Output the (X, Y) coordinate of the center of the cell containing the given text.  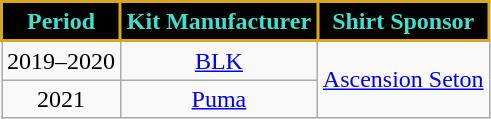
Puma (220, 99)
2021 (62, 99)
BLK (220, 60)
Shirt Sponsor (403, 22)
Kit Manufacturer (220, 22)
2019–2020 (62, 60)
Period (62, 22)
Ascension Seton (403, 80)
